Identify which cell holds the provided text, then report its [X, Y] central coordinate. 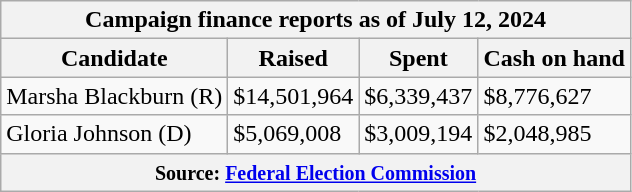
$14,501,964 [294, 96]
Spent [418, 58]
$6,339,437 [418, 96]
Marsha Blackburn (R) [114, 96]
Cash on hand [554, 58]
$5,069,008 [294, 134]
$2,048,985 [554, 134]
Candidate [114, 58]
Raised [294, 58]
$3,009,194 [418, 134]
$8,776,627 [554, 96]
Gloria Johnson (D) [114, 134]
Source: Federal Election Commission [316, 172]
Campaign finance reports as of July 12, 2024 [316, 20]
